Search for the cell housing the specified text and yield its [x, y] center coordinate. 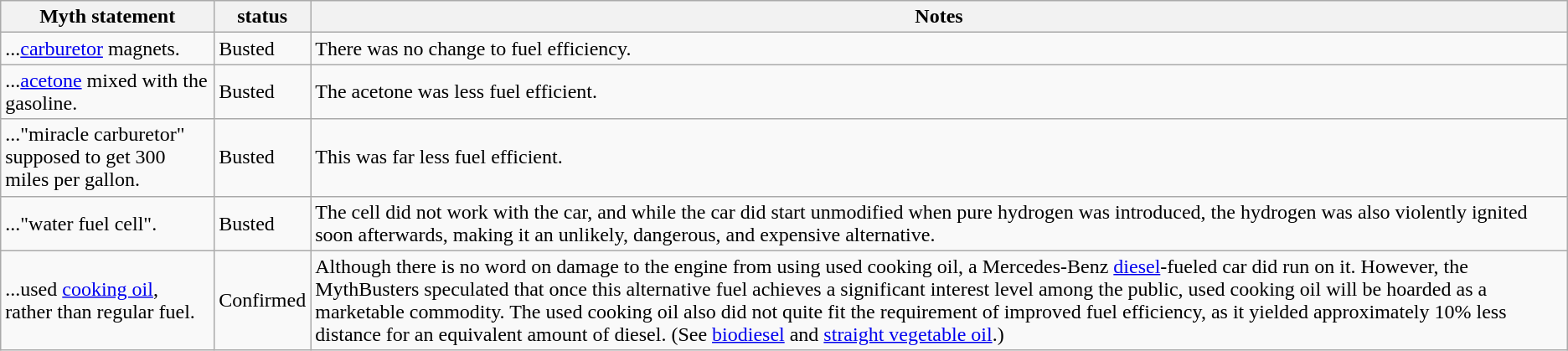
This was far less fuel efficient. [940, 157]
status [263, 17]
There was no change to fuel efficiency. [940, 49]
Confirmed [263, 300]
..."miracle carburetor" supposed to get 300 miles per gallon. [107, 157]
...acetone mixed with the gasoline. [107, 92]
The acetone was less fuel efficient. [940, 92]
Myth statement [107, 17]
...carburetor magnets. [107, 49]
..."water fuel cell". [107, 223]
Notes [940, 17]
...used cooking oil, rather than regular fuel. [107, 300]
